Identify which cell holds the provided text, then report its [X, Y] central coordinate. 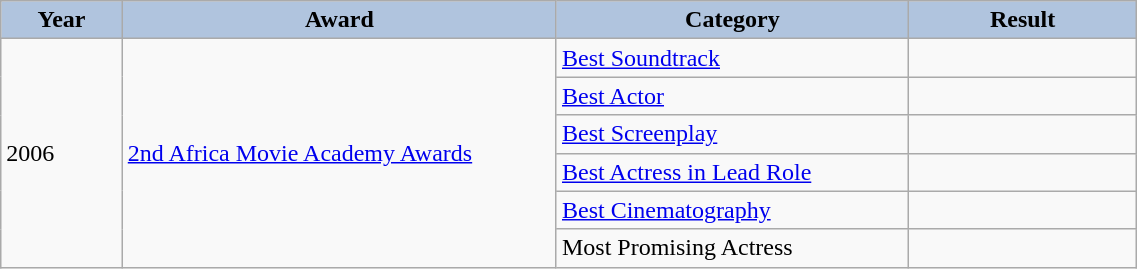
2nd Africa Movie Academy Awards [339, 153]
Best Actress in Lead Role [732, 172]
2006 [62, 153]
Best Soundtrack [732, 58]
Result [1022, 20]
Award [339, 20]
Year [62, 20]
Best Screenplay [732, 134]
Best Actor [732, 96]
Most Promising Actress [732, 248]
Category [732, 20]
Best Cinematography [732, 210]
